Detect which cell encompasses the target text, then output its [x, y] center coordinate. 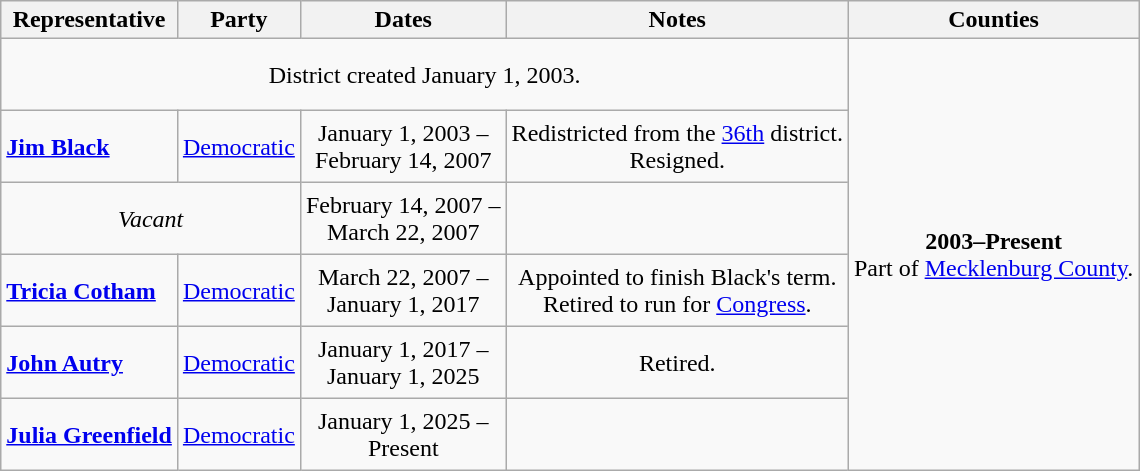
Representative [90, 20]
February 14, 2007 – March 22, 2007 [403, 219]
January 1, 2017 – January 1, 2025 [403, 363]
Redistricted from the 36th district. Resigned. [677, 147]
Dates [403, 20]
January 1, 2025 – Present [403, 435]
Notes [677, 20]
Retired. [677, 363]
Party [238, 20]
District created January 1, 2003. [425, 75]
Julia Greenfield [90, 435]
Appointed to finish Black's term. Retired to run for Congress. [677, 291]
Vacant [151, 219]
2003–Present Part of Mecklenburg County. [993, 255]
John Autry [90, 363]
Jim Black [90, 147]
Counties [993, 20]
March 22, 2007 – January 1, 2017 [403, 291]
Tricia Cotham [90, 291]
January 1, 2003 – February 14, 2007 [403, 147]
